Capture the cell that displays the provided text and extract its [X, Y] central coordinate. 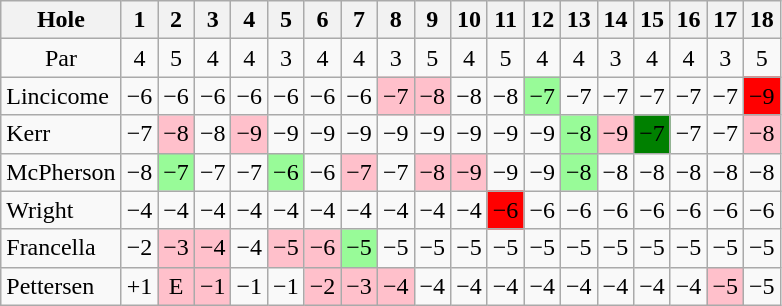
13 [578, 20]
10 [470, 20]
9 [432, 20]
Lincicome [61, 96]
16 [688, 20]
14 [616, 20]
2 [176, 20]
+1 [140, 286]
Hole [61, 20]
7 [360, 20]
Kerr [61, 134]
Francella [61, 248]
18 [762, 20]
11 [506, 20]
6 [322, 20]
McPherson [61, 172]
Pettersen [61, 286]
Par [61, 58]
15 [652, 20]
1 [140, 20]
Wright [61, 210]
8 [396, 20]
E [176, 286]
12 [542, 20]
17 [726, 20]
